Return [X, Y] of the center of cell containing provided text 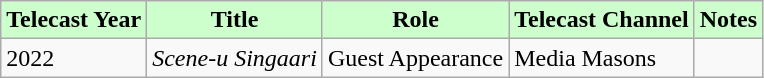
2022 [74, 58]
Title [235, 20]
Notes [728, 20]
Media Masons [602, 58]
Telecast Year [74, 20]
Telecast Channel [602, 20]
Scene-u Singaari [235, 58]
Role [415, 20]
Guest Appearance [415, 58]
